Extract the (x, y) coordinate from the center of the cell holding the provided text.  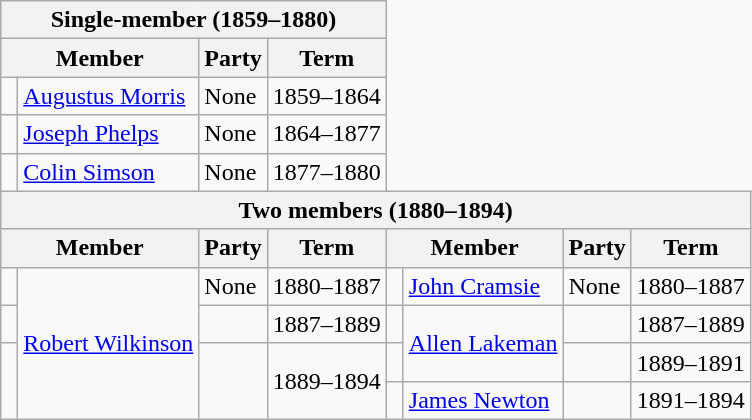
1891–1894 (690, 400)
John Cramsie (483, 286)
1889–1894 (326, 381)
Allen Lakeman (483, 343)
Two members (1880–1894) (376, 210)
Augustus Morris (108, 96)
1859–1864 (326, 96)
1889–1891 (690, 362)
Joseph Phelps (108, 134)
1864–1877 (326, 134)
Colin Simson (108, 172)
Single-member (1859–1880) (194, 20)
1877–1880 (326, 172)
Robert Wilkinson (108, 343)
James Newton (483, 400)
